Capture the cell that displays the provided text and extract its [X, Y] central coordinate. 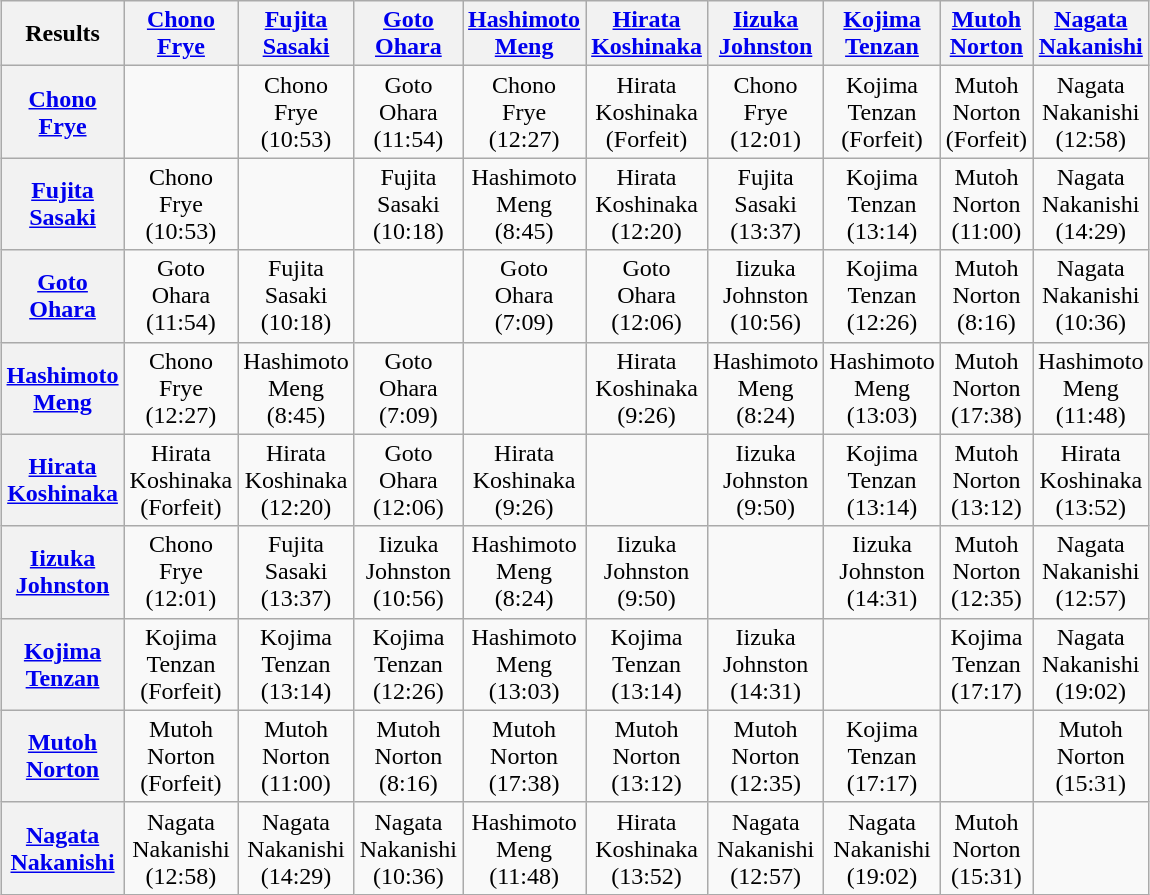
Results [62, 34]
